Return the (x, y) coordinate for the center point of the cell that contains the specified text.  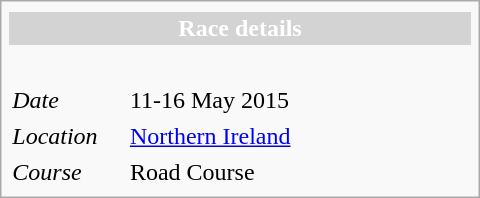
Road Course (299, 172)
Race details (240, 28)
11-16 May 2015 (299, 100)
Date (66, 100)
Location (66, 136)
Course (66, 172)
Northern Ireland (299, 136)
